Scan for the cell matching the given text and deliver its [X, Y] coordinate at center. 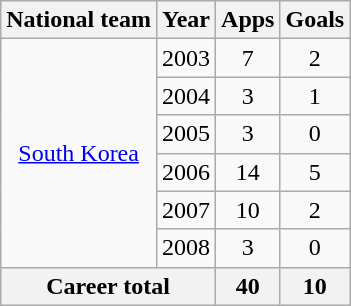
Goals [315, 20]
2004 [186, 96]
Year [186, 20]
2003 [186, 58]
2008 [186, 248]
Career total [108, 286]
2006 [186, 172]
National team [79, 20]
1 [315, 96]
Apps [248, 20]
40 [248, 286]
2005 [186, 134]
South Korea [79, 153]
2007 [186, 210]
7 [248, 58]
5 [315, 172]
14 [248, 172]
